Return the [X, Y] coordinate for the center point of the cell that contains the specified text.  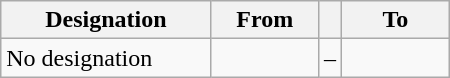
– [330, 58]
Designation [106, 20]
From [265, 20]
To [396, 20]
No designation [106, 58]
